Output the [X, Y] coordinate of the center of the cell containing the given text.  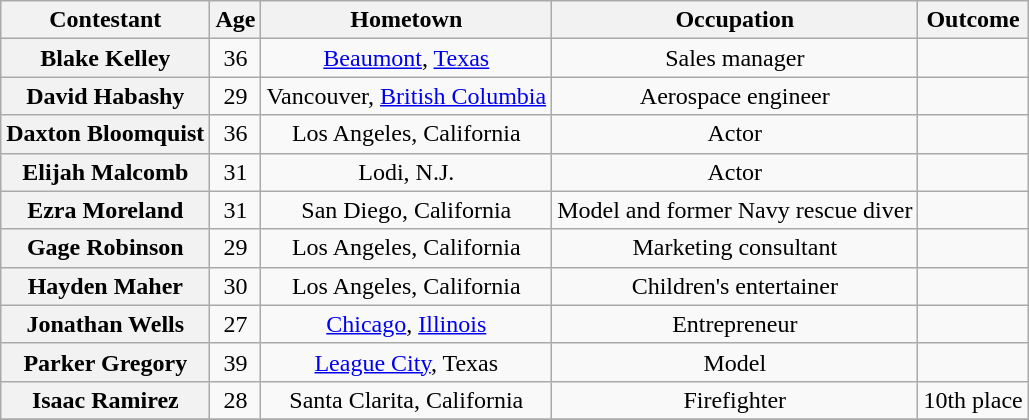
Occupation [735, 20]
Children's entertainer [735, 286]
Model and former Navy rescue diver [735, 210]
Aerospace engineer [735, 96]
Daxton Bloomquist [106, 134]
San Diego, California [406, 210]
Firefighter [735, 400]
Sales manager [735, 58]
Gage Robinson [106, 248]
27 [236, 324]
Blake Kelley [106, 58]
Jonathan Wells [106, 324]
Age [236, 20]
Hometown [406, 20]
Outcome [973, 20]
Beaumont, Texas [406, 58]
10th place [973, 400]
Santa Clarita, California [406, 400]
Model [735, 362]
League City, Texas [406, 362]
Vancouver, British Columbia [406, 96]
Marketing consultant [735, 248]
39 [236, 362]
Chicago, Illinois [406, 324]
David Habashy [106, 96]
Lodi, N.J. [406, 172]
Contestant [106, 20]
28 [236, 400]
Ezra Moreland [106, 210]
Elijah Malcomb [106, 172]
Hayden Maher [106, 286]
30 [236, 286]
Isaac Ramirez [106, 400]
Entrepreneur [735, 324]
Parker Gregory [106, 362]
